For the text-containing cell, return its midpoint in (x, y) coordinate format. 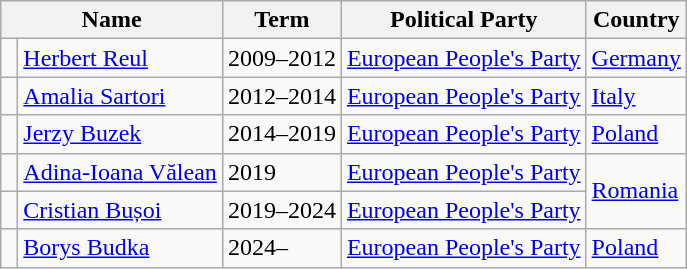
2019 (282, 172)
Jerzy Buzek (120, 134)
Political Party (464, 20)
Herbert Reul (120, 58)
Country (636, 20)
Cristian Bușoi (120, 210)
2012–2014 (282, 96)
2009–2012 (282, 58)
Name (112, 20)
2024– (282, 248)
Italy (636, 96)
Germany (636, 58)
2014–2019 (282, 134)
Term (282, 20)
Romania (636, 191)
Amalia Sartori (120, 96)
Borys Budka (120, 248)
2019–2024 (282, 210)
Adina-Ioana Vălean (120, 172)
